Determine the (X, Y) coordinate at the center of the cell enclosing the given text.  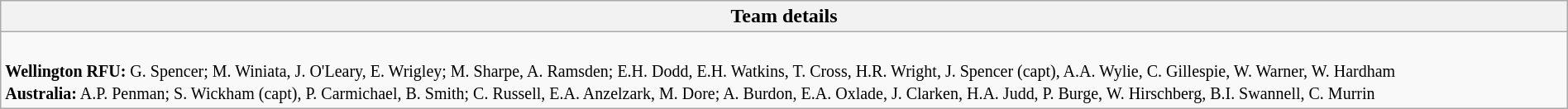
Team details (784, 17)
